From the cell containing the given text, extract its center point as (X, Y) coordinate. 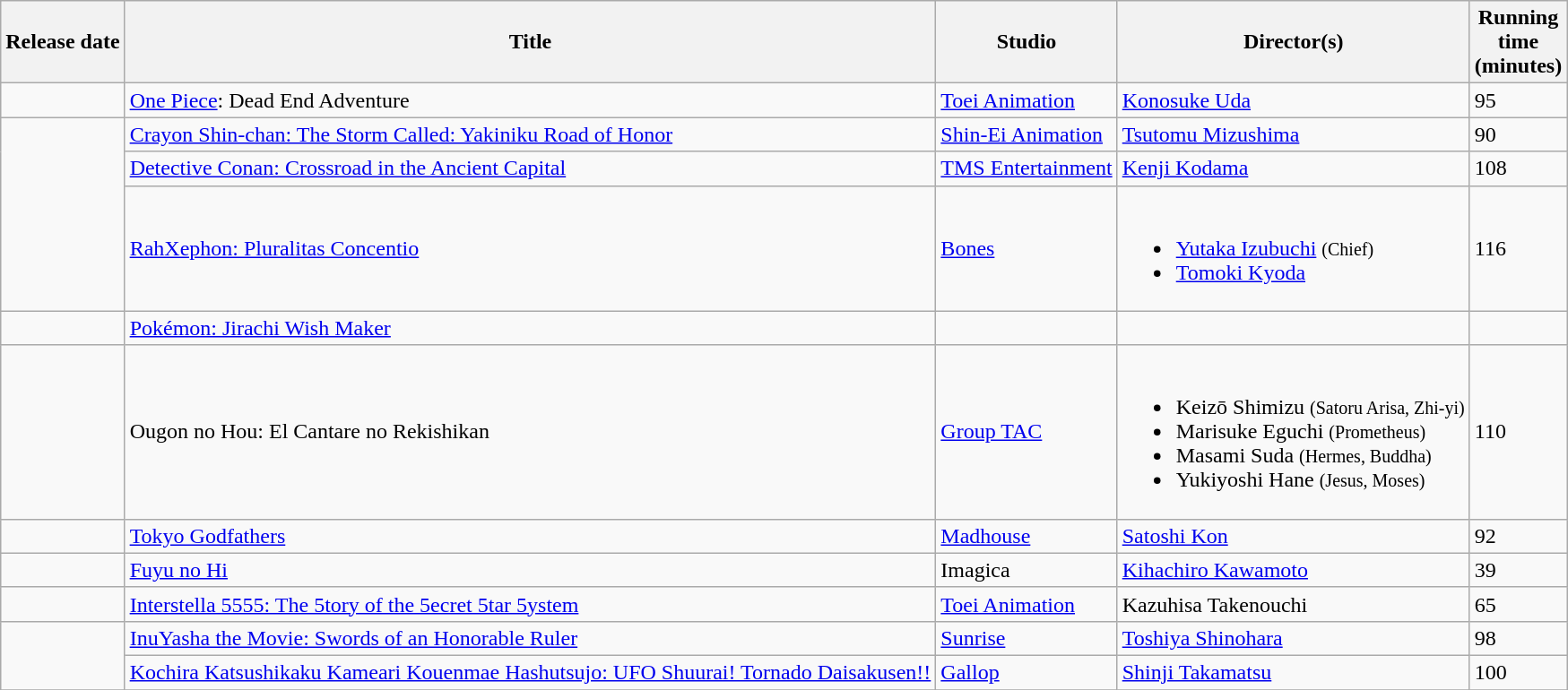
Ougon no Hou: El Cantare no Rekishikan (531, 432)
TMS Entertainment (1027, 168)
InuYasha the Movie: Swords of an Honorable Ruler (531, 638)
One Piece: Dead End Adventure (531, 100)
Keizō Shimizu (Satoru Arisa, Zhi-yi)Marisuke Eguchi (Prometheus)Masami Suda (Hermes, Buddha)Yukiyoshi Hane (Jesus, Moses) (1293, 432)
Group TAC (1027, 432)
Kazuhisa Takenouchi (1293, 604)
Gallop (1027, 672)
Running time (minutes) (1518, 42)
Tsutomu Mizushima (1293, 134)
108 (1518, 168)
39 (1518, 570)
Imagica (1027, 570)
116 (1518, 248)
Bones (1027, 248)
Kenji Kodama (1293, 168)
Konosuke Uda (1293, 100)
Fuyu no Hi (531, 570)
Title (531, 42)
Studio (1027, 42)
Shin-Ei Animation (1027, 134)
98 (1518, 638)
110 (1518, 432)
90 (1518, 134)
Toshiya Shinohara (1293, 638)
Kihachiro Kawamoto (1293, 570)
Pokémon: Jirachi Wish Maker (531, 328)
Kochira Katsushikaku Kameari Kouenmae Hashutsujo: UFO Shuurai! Tornado Daisakusen!! (531, 672)
Interstella 5555: The 5tory of the 5ecret 5tar 5ystem (531, 604)
RahXephon: Pluralitas Concentio (531, 248)
Yutaka Izubuchi (Chief)Tomoki Kyoda (1293, 248)
100 (1518, 672)
95 (1518, 100)
Satoshi Kon (1293, 536)
Shinji Takamatsu (1293, 672)
Sunrise (1027, 638)
Crayon Shin-chan: The Storm Called: Yakiniku Road of Honor (531, 134)
65 (1518, 604)
Madhouse (1027, 536)
Tokyo Godfathers (531, 536)
92 (1518, 536)
Detective Conan: Crossroad in the Ancient Capital (531, 168)
Release date (63, 42)
Director(s) (1293, 42)
